Return [X, Y] of the center of cell containing provided text 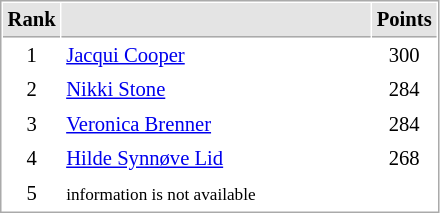
Points [404, 20]
300 [404, 56]
Jacqui Cooper [216, 56]
Nikki Stone [216, 90]
3 [32, 124]
1 [32, 56]
Hilde Synnøve Lid [216, 158]
information is not available [216, 194]
Veronica Brenner [216, 124]
4 [32, 158]
Rank [32, 20]
5 [32, 194]
2 [32, 90]
268 [404, 158]
